Provide the [X, Y] coordinate of the cell's center where the given text is located.  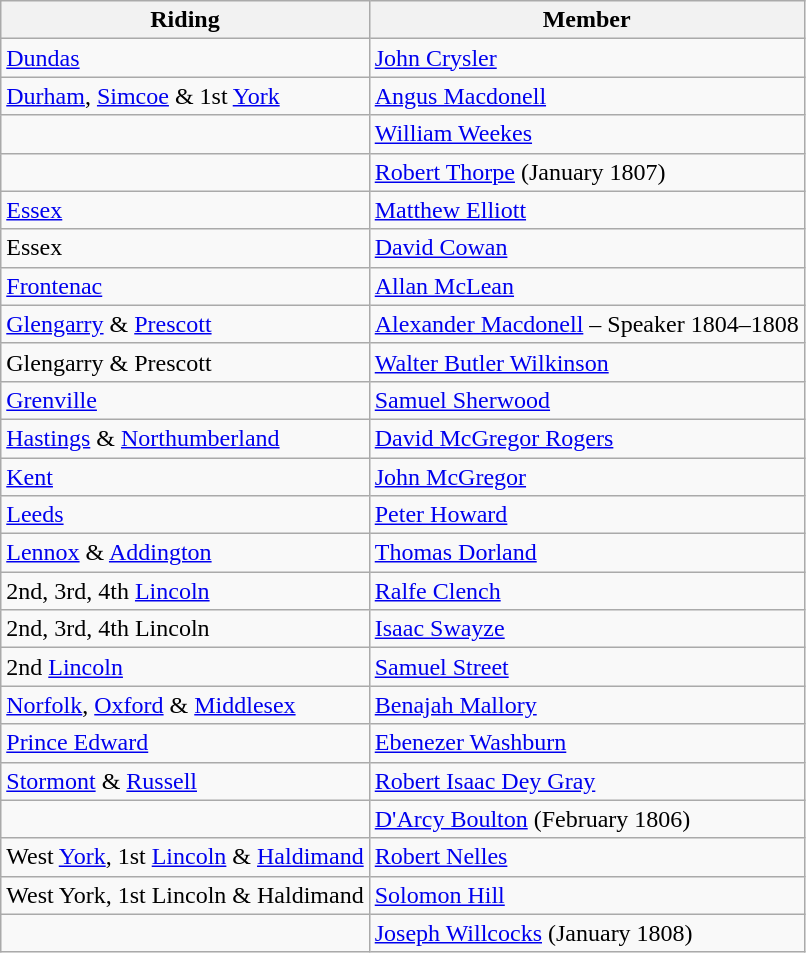
Robert Isaac Dey Gray [586, 781]
Leeds [185, 515]
Alexander Macdonell – Speaker 1804–1808 [586, 324]
Samuel Sherwood [586, 400]
John Crysler [586, 58]
Prince Edward [185, 743]
Samuel Street [586, 667]
Lennox & Addington [185, 553]
David Cowan [586, 248]
D'Arcy Boulton (February 1806) [586, 819]
David McGregor Rogers [586, 438]
Durham, Simcoe & 1st York [185, 96]
Angus Macdonell [586, 96]
Ralfe Clench [586, 591]
Kent [185, 477]
Norfolk, Oxford & Middlesex [185, 705]
Benajah Mallory [586, 705]
Allan McLean [586, 286]
Ebenezer Washburn [586, 743]
Hastings & Northumberland [185, 438]
Walter Butler Wilkinson [586, 362]
Thomas Dorland [586, 553]
Solomon Hill [586, 895]
Robert Nelles [586, 857]
Grenville [185, 400]
Isaac Swayze [586, 629]
Riding [185, 20]
2nd Lincoln [185, 667]
Peter Howard [586, 515]
Frontenac [185, 286]
Joseph Willcocks (January 1808) [586, 933]
John McGregor [586, 477]
William Weekes [586, 134]
Robert Thorpe (January 1807) [586, 172]
Member [586, 20]
Matthew Elliott [586, 210]
Stormont & Russell [185, 781]
Dundas [185, 58]
